Return the (x, y) coordinate for the center point of the cell that contains the specified text.  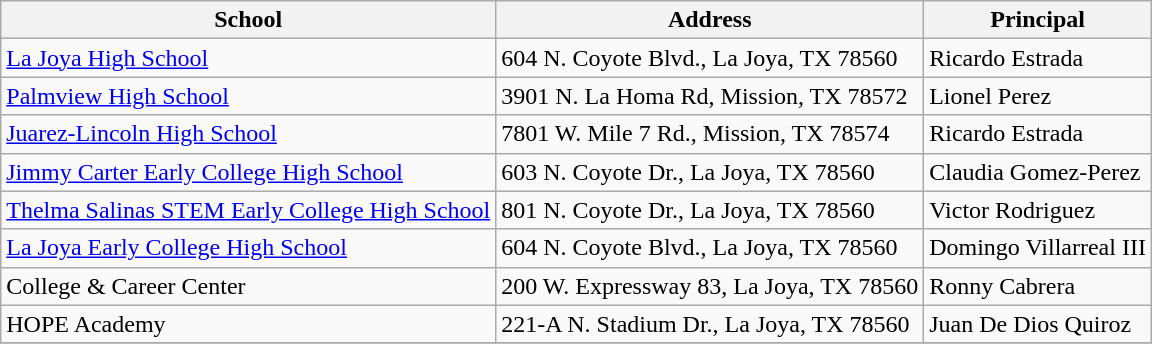
3901 N. La Homa Rd, Mission, TX 78572 (710, 96)
La Joya High School (248, 58)
801 N. Coyote Dr., La Joya, TX 78560 (710, 210)
HOPE Academy (248, 324)
Victor Rodriguez (1038, 210)
Juan De Dios Quiroz (1038, 324)
College & Career Center (248, 286)
Address (710, 20)
La Joya Early College High School (248, 248)
School (248, 20)
7801 W. Mile 7 Rd., Mission, TX 78574 (710, 134)
603 N. Coyote Dr., La Joya, TX 78560 (710, 172)
200 W. Expressway 83, La Joya, TX 78560 (710, 286)
Juarez-Lincoln High School (248, 134)
Claudia Gomez-Perez (1038, 172)
221-A N. Stadium Dr., La Joya, TX 78560 (710, 324)
Lionel Perez (1038, 96)
Principal (1038, 20)
Palmview High School (248, 96)
Ronny Cabrera (1038, 286)
Thelma Salinas STEM Early College High School (248, 210)
Jimmy Carter Early College High School (248, 172)
Domingo Villarreal III (1038, 248)
